Pinpoint the cell where the given text exists, returning its (X, Y) midpoint coordinate. 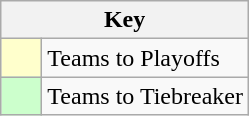
Key (125, 20)
Teams to Tiebreaker (146, 96)
Teams to Playoffs (146, 58)
